Return (X, Y) of the center of cell containing provided text 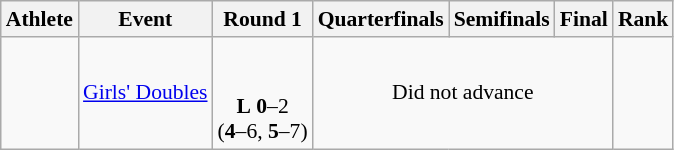
Event (146, 19)
Semifinals (502, 19)
Rank (644, 19)
Did not advance (463, 93)
L 0–2 (4–6, 5–7) (263, 93)
Quarterfinals (381, 19)
Final (584, 19)
Girls' Doubles (146, 93)
Athlete (40, 19)
Round 1 (263, 19)
